From the cell containing the given text, extract its center point as (x, y) coordinate. 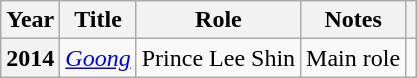
Role (218, 20)
Notes (354, 20)
2014 (30, 58)
Title (98, 20)
Prince Lee Shin (218, 58)
Year (30, 20)
Goong (98, 58)
Main role (354, 58)
